From the cell containing the given text, extract its center point as [x, y] coordinate. 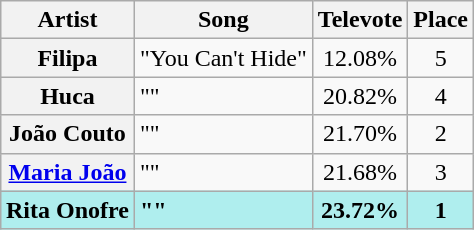
Song [223, 20]
Place [441, 20]
12.08% [360, 58]
1 [441, 210]
Filipa [67, 58]
João Couto [67, 134]
5 [441, 58]
Huca [67, 96]
Rita Onofre [67, 210]
23.72% [360, 210]
2 [441, 134]
Artist [67, 20]
20.82% [360, 96]
21.68% [360, 172]
21.70% [360, 134]
3 [441, 172]
Televote [360, 20]
Maria João [67, 172]
4 [441, 96]
"You Can't Hide" [223, 58]
